Scan for the cell matching the given text and deliver its [x, y] coordinate at center. 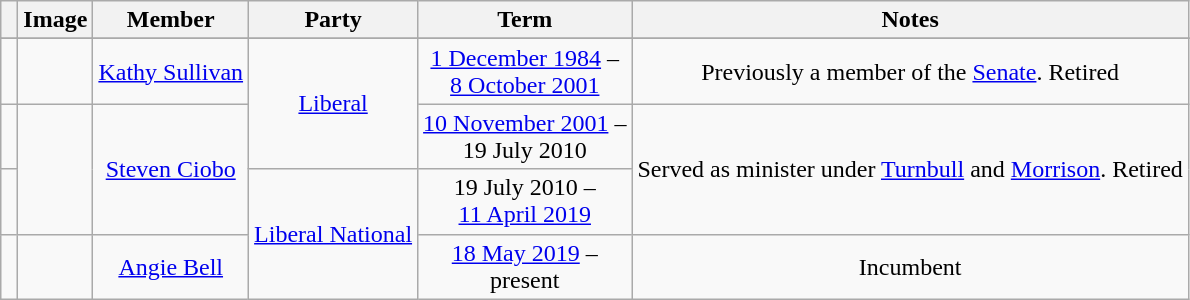
10 November 2001 –19 July 2010 [525, 136]
Term [525, 20]
Incumbent [910, 266]
1 December 1984 –8 October 2001 [525, 72]
Steven Ciobo [171, 169]
Image [56, 20]
Served as minister under Turnbull and Morrison. Retired [910, 169]
Kathy Sullivan [171, 72]
Angie Bell [171, 266]
19 July 2010 –11 April 2019 [525, 202]
Party [334, 20]
Liberal National [334, 234]
Member [171, 20]
Liberal [334, 104]
Notes [910, 20]
18 May 2019 –present [525, 266]
Previously a member of the Senate. Retired [910, 72]
